Locate the cell with the specified text and output its [x, y] center coordinate. 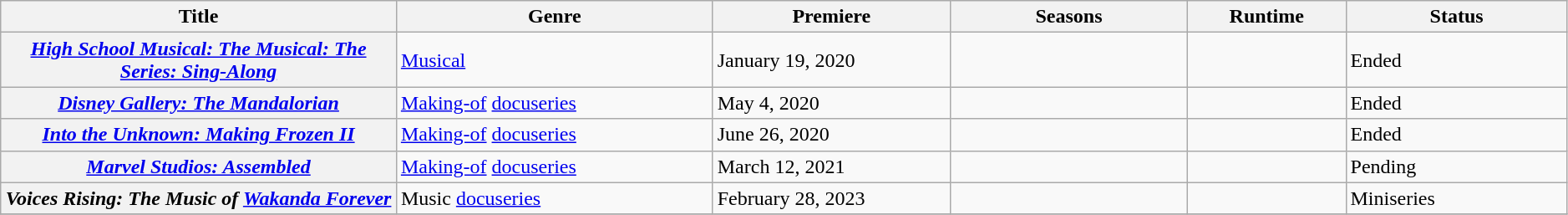
Disney Gallery: The Mandalorian [199, 103]
Music docuseries [555, 198]
January 19, 2020 [831, 60]
February 28, 2023 [831, 198]
Pending [1457, 166]
June 26, 2020 [831, 135]
Runtime [1266, 17]
March 12, 2021 [831, 166]
Genre [555, 17]
Into the Unknown: Making Frozen II [199, 135]
Musical [555, 60]
Title [199, 17]
Miniseries [1457, 198]
Premiere [831, 17]
Status [1457, 17]
Voices Rising: The Music of Wakanda Forever [199, 198]
Marvel Studios: Assembled [199, 166]
May 4, 2020 [831, 103]
Seasons [1068, 17]
High School Musical: The Musical: The Series: Sing-Along [199, 60]
